Detect which cell encompasses the target text, then output its [x, y] center coordinate. 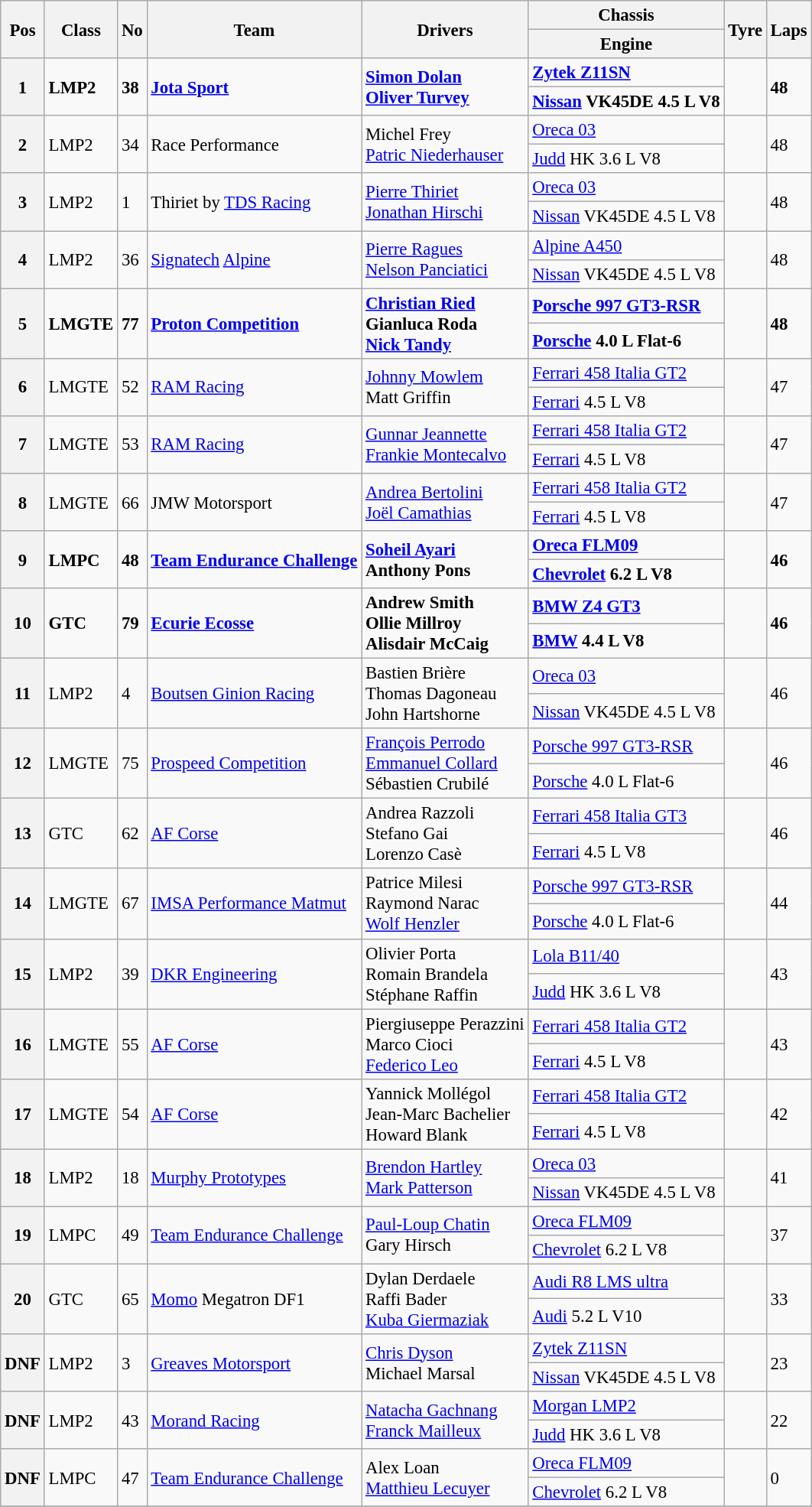
Proton Competition [254, 324]
Brendon Hartley Mark Patterson [445, 1178]
Signatech Alpine [254, 260]
49 [132, 1235]
Dylan Derdaele Raffi Bader Kuba Giermaziak [445, 1299]
Engine [626, 44]
No [132, 29]
Chris Dyson Michael Marsal [445, 1363]
15 [23, 974]
22 [789, 1420]
13 [23, 834]
Team [254, 29]
44 [789, 904]
Morgan LMP2 [626, 1406]
67 [132, 904]
7 [23, 445]
Pierre Ragues Nelson Panciatici [445, 260]
Jota Sport [254, 87]
DKR Engineering [254, 974]
20 [23, 1299]
Andrea Bertolini Joël Camathias [445, 502]
BMW Z4 GT3 [626, 606]
Murphy Prototypes [254, 1178]
Greaves Motorsport [254, 1363]
JMW Motorsport [254, 502]
Andrea Razzoli Stefano Gai Lorenzo Casè [445, 834]
Patrice Milesi Raymond Narac Wolf Henzler [445, 904]
12 [23, 763]
34 [132, 144]
11 [23, 694]
10 [23, 623]
55 [132, 1044]
Drivers [445, 29]
5 [23, 324]
Pierre Thiriet Jonathan Hirschi [445, 202]
Yannick Mollégol Jean-Marc Bachelier Howard Blank [445, 1114]
Morand Racing [254, 1420]
BMW 4.4 L V8 [626, 641]
52 [132, 387]
Laps [789, 29]
Pos [23, 29]
Piergiuseppe Perazzini Marco Cioci Federico Leo [445, 1044]
Lola B11/40 [626, 956]
39 [132, 974]
Simon Dolan Oliver Turvey [445, 87]
Olivier Porta Romain Brandela Stéphane Raffin [445, 974]
Bastien Brière Thomas Dagoneau John Hartshorne [445, 694]
Johnny Mowlem Matt Griffin [445, 387]
Ferrari 458 Italia GT3 [626, 816]
36 [132, 260]
37 [789, 1235]
62 [132, 834]
33 [789, 1299]
Natacha Gachnang Franck Mailleux [445, 1420]
Christian Ried Gianluca Roda Nick Tandy [445, 324]
Class [81, 29]
38 [132, 87]
François Perrodo Emmanuel Collard Sébastien Crubilé [445, 763]
41 [789, 1178]
Ecurie Ecosse [254, 623]
54 [132, 1114]
8 [23, 502]
2 [23, 144]
65 [132, 1299]
77 [132, 324]
Thiriet by TDS Racing [254, 202]
Soheil Ayari Anthony Pons [445, 560]
Michel Frey Patric Niederhauser [445, 144]
Alpine A450 [626, 246]
79 [132, 623]
17 [23, 1114]
23 [789, 1363]
66 [132, 502]
19 [23, 1235]
Andrew Smith Ollie Millroy Alisdair McCaig [445, 623]
Alex Loan Matthieu Lecuyer [445, 1478]
0 [789, 1478]
14 [23, 904]
Chassis [626, 15]
Prospeed Competition [254, 763]
42 [789, 1114]
Audi 5.2 L V10 [626, 1317]
16 [23, 1044]
Momo Megatron DF1 [254, 1299]
Race Performance [254, 144]
9 [23, 560]
6 [23, 387]
Tyre [745, 29]
IMSA Performance Matmut [254, 904]
Boutsen Ginion Racing [254, 694]
Paul-Loup Chatin Gary Hirsch [445, 1235]
75 [132, 763]
Gunnar Jeannette Frankie Montecalvo [445, 445]
53 [132, 445]
Audi R8 LMS ultra [626, 1281]
